Search for the cell housing the specified text and yield its [X, Y] center coordinate. 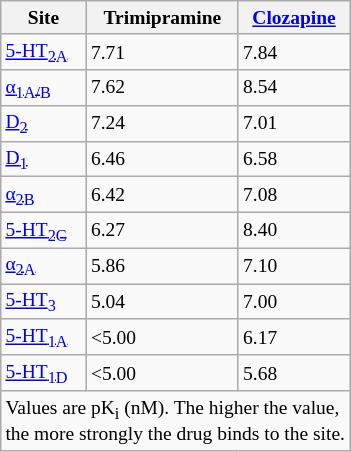
5-HT2C [44, 230]
5-HT2A [44, 52]
8.54 [294, 88]
5.86 [162, 266]
6.27 [162, 230]
5.68 [294, 373]
7.24 [162, 123]
7.00 [294, 302]
7.71 [162, 52]
8.40 [294, 230]
6.58 [294, 159]
7.84 [294, 52]
6.46 [162, 159]
Values are pKi (nM). The higher the value,the more strongly the drug binds to the site. [176, 421]
α2B [44, 195]
7.10 [294, 266]
5-HT1D [44, 373]
Trimipramine [162, 18]
α2A [44, 266]
5-HT3 [44, 302]
Site [44, 18]
6.17 [294, 337]
6.42 [162, 195]
α1A/B [44, 88]
5-HT1A [44, 337]
7.01 [294, 123]
7.62 [162, 88]
7.08 [294, 195]
D1 [44, 159]
Clozapine [294, 18]
5.04 [162, 302]
D2 [44, 123]
